Find where the given text appears and provide that cell's center as [X, Y] coordinate. 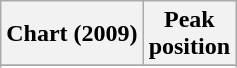
Peakposition [189, 34]
Chart (2009) [72, 34]
